Provide the (x, y) coordinate of the cell's center where the given text is located.  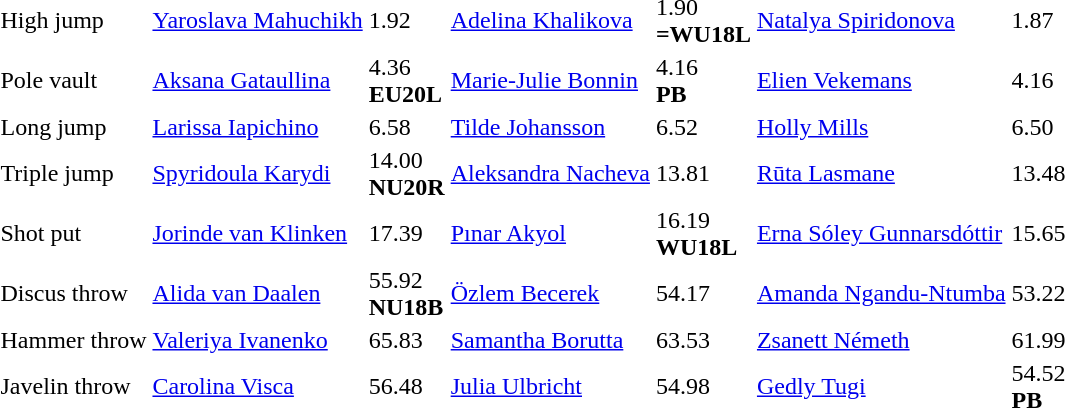
54.17 (703, 294)
Elien Vekemans (881, 80)
4.16PB (703, 80)
Erna Sóley Gunnarsdóttir (881, 234)
4.36EU20L (406, 80)
Rūta Lasmane (881, 174)
Larissa Iapichino (258, 127)
55.92 NU18B (406, 294)
Valeriya Ivanenko (258, 340)
Jorinde van Klinken (258, 234)
Aksana Gataullina (258, 80)
6.58 (406, 127)
Özlem Becerek (550, 294)
Pınar Akyol (550, 234)
Alida van Daalen (258, 294)
Amanda Ngandu-Ntumba (881, 294)
13.81 (703, 174)
Samantha Borutta (550, 340)
16.19WU18L (703, 234)
17.39 (406, 234)
Zsanett Németh (881, 340)
14.00NU20R (406, 174)
Holly Mills (881, 127)
Tilde Johansson (550, 127)
Marie-Julie Bonnin (550, 80)
63.53 (703, 340)
Aleksandra Nacheva (550, 174)
Spyridoula Karydi (258, 174)
6.52 (703, 127)
65.83 (406, 340)
